Detect which cell encompasses the target text, then output its (x, y) center coordinate. 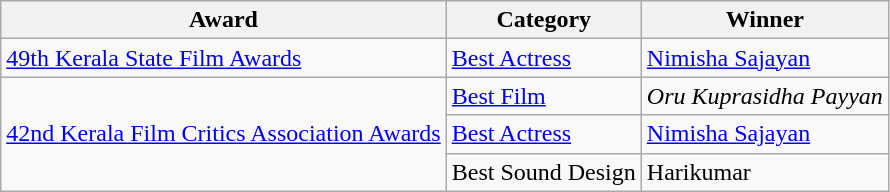
Best Sound Design (544, 172)
49th Kerala State Film Awards (224, 58)
Oru Kuprasidha Payyan (764, 96)
Best Film (544, 96)
Harikumar (764, 172)
42nd Kerala Film Critics Association Awards (224, 134)
Category (544, 20)
Winner (764, 20)
Award (224, 20)
